Provide the [x, y] coordinate of the cell's center where the given text is located.  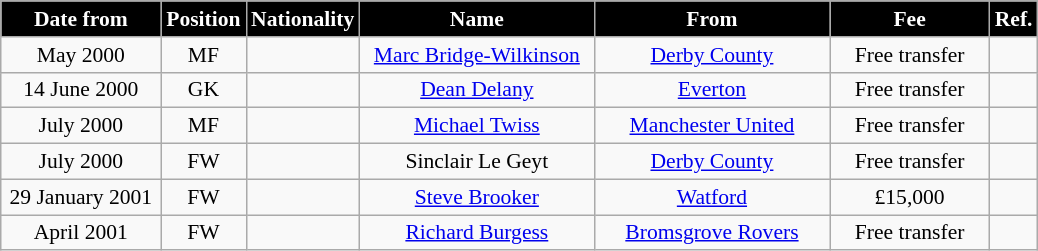
From [712, 19]
Ref. [1014, 19]
14 June 2000 [81, 90]
Everton [712, 90]
Nationality [302, 19]
Date from [81, 19]
GK [204, 90]
Michael Twiss [476, 126]
Watford [712, 197]
£15,000 [910, 197]
Name [476, 19]
Fee [910, 19]
Dean Delany [476, 90]
29 January 2001 [81, 197]
Marc Bridge-Wilkinson [476, 55]
Manchester United [712, 126]
Position [204, 19]
April 2001 [81, 233]
Sinclair Le Geyt [476, 162]
Richard Burgess [476, 233]
Bromsgrove Rovers [712, 233]
Steve Brooker [476, 197]
May 2000 [81, 55]
